Output the (x, y) coordinate of the center of the cell containing the given text.  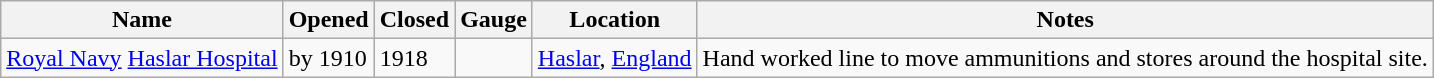
Gauge (494, 20)
Opened (328, 20)
Closed (414, 20)
Location (614, 20)
Notes (1065, 20)
Haslar, England (614, 58)
Hand worked line to move ammunitions and stores around the hospital site. (1065, 58)
Royal Navy Haslar Hospital (142, 58)
by 1910 (328, 58)
1918 (414, 58)
Name (142, 20)
